From the cell containing the given text, extract its center point as (X, Y) coordinate. 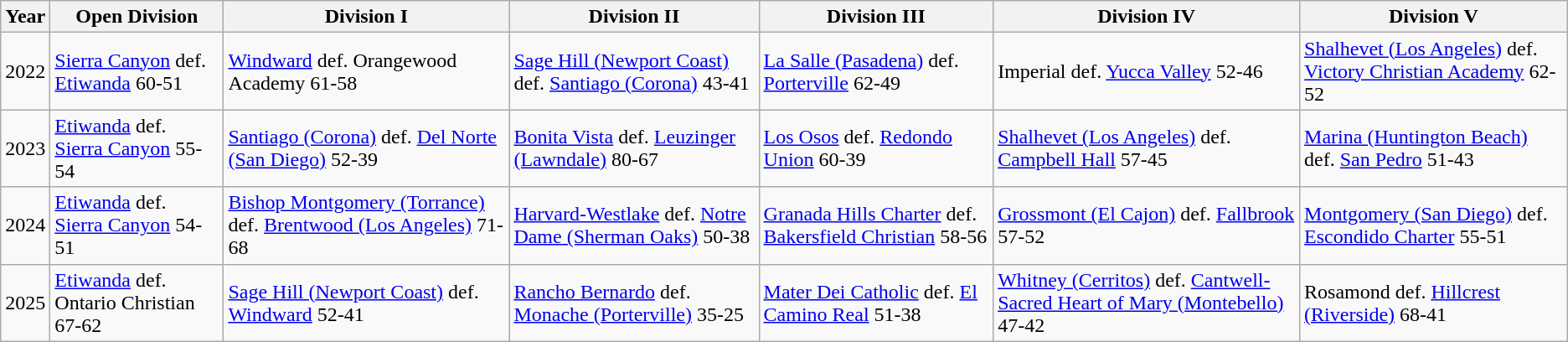
Bishop Montgomery (Torrance) def. Brentwood (Los Angeles) 71-68 (367, 225)
Shalhevet (Los Angeles) def. Campbell Hall 57-45 (1147, 148)
Harvard-Westlake def. Notre Dame (Sherman Oaks) 50-38 (634, 225)
2025 (25, 303)
Sage Hill (Newport Coast) def. Santiago (Corona) 43-41 (634, 71)
Los Osos def. Redondo Union 60-39 (876, 148)
2022 (25, 71)
Open Division (137, 17)
Division I (367, 17)
Rancho Bernardo def. Monache (Porterville) 35-25 (634, 303)
Year (25, 17)
2024 (25, 225)
Sierra Canyon def. Etiwanda 60-51 (137, 71)
Whitney (Cerritos) def. Cantwell-Sacred Heart of Mary (Montebello) 47-42 (1147, 303)
Grossmont (El Cajon) def. Fallbrook 57-52 (1147, 225)
Mater Dei Catholic def. El Camino Real 51-38 (876, 303)
Shalhevet (Los Angeles) def. Victory Christian Academy 62-52 (1434, 71)
La Salle (Pasadena) def. Porterville 62-49 (876, 71)
Bonita Vista def. Leuzinger (Lawndale) 80-67 (634, 148)
Etiwanda def. Sierra Canyon 55-54 (137, 148)
2023 (25, 148)
Rosamond def. Hillcrest (Riverside) 68-41 (1434, 303)
Granada Hills Charter def. Bakersfield Christian 58-56 (876, 225)
Imperial def. Yucca Valley 52-46 (1147, 71)
Division IV (1147, 17)
Montgomery (San Diego) def. Escondido Charter 55-51 (1434, 225)
Marina (Huntington Beach) def. San Pedro 51-43 (1434, 148)
Division V (1434, 17)
Santiago (Corona) def. Del Norte (San Diego) 52-39 (367, 148)
Windward def. Orangewood Academy 61-58 (367, 71)
Etiwanda def. Sierra Canyon 54-51 (137, 225)
Division III (876, 17)
Division II (634, 17)
Sage Hill (Newport Coast) def. Windward 52-41 (367, 303)
Etiwanda def. Ontario Christian 67-62 (137, 303)
